Locate the cell with the specified text and output its (X, Y) center coordinate. 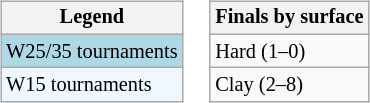
Hard (1–0) (289, 51)
Clay (2–8) (289, 85)
W25/35 tournaments (92, 51)
Legend (92, 18)
Finals by surface (289, 18)
W15 tournaments (92, 85)
